Determine the [X, Y] coordinate at the center of the cell enclosing the given text.  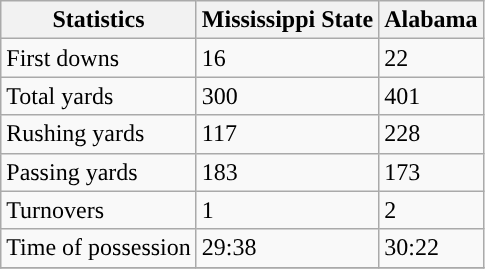
300 [287, 96]
22 [431, 58]
1 [287, 210]
Turnovers [99, 210]
401 [431, 96]
2 [431, 210]
117 [287, 134]
Total yards [99, 96]
30:22 [431, 248]
Statistics [99, 20]
173 [431, 172]
Mississippi State [287, 20]
Rushing yards [99, 134]
29:38 [287, 248]
Time of possession [99, 248]
16 [287, 58]
183 [287, 172]
Passing yards [99, 172]
228 [431, 134]
First downs [99, 58]
Alabama [431, 20]
